Capture the cell that displays the provided text and extract its (x, y) central coordinate. 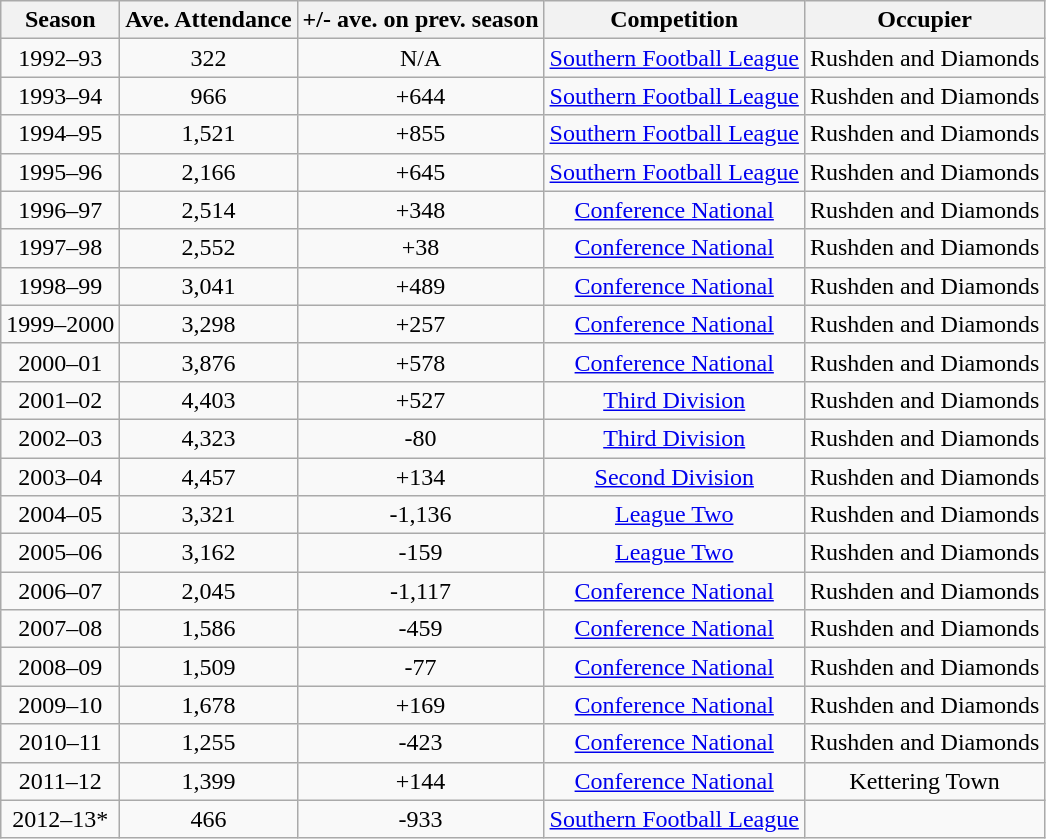
1,678 (208, 705)
2011–12 (60, 781)
+855 (420, 134)
4,403 (208, 400)
-77 (420, 667)
3,321 (208, 515)
-159 (420, 553)
2,514 (208, 210)
Second Division (674, 477)
2,166 (208, 172)
2003–04 (60, 477)
+134 (420, 477)
-1,136 (420, 515)
3,298 (208, 324)
Kettering Town (924, 781)
3,162 (208, 553)
2,552 (208, 248)
N/A (420, 58)
+38 (420, 248)
966 (208, 96)
2001–02 (60, 400)
1993–94 (60, 96)
1994–95 (60, 134)
1,509 (208, 667)
Competition (674, 20)
2006–07 (60, 591)
4,457 (208, 477)
2000–01 (60, 362)
3,876 (208, 362)
1999–2000 (60, 324)
2008–09 (60, 667)
3,041 (208, 286)
Occupier (924, 20)
1,586 (208, 629)
2010–11 (60, 743)
1992–93 (60, 58)
+578 (420, 362)
4,323 (208, 438)
466 (208, 819)
2012–13* (60, 819)
1997–98 (60, 248)
1996–97 (60, 210)
1995–96 (60, 172)
1998–99 (60, 286)
2007–08 (60, 629)
-933 (420, 819)
+527 (420, 400)
1,521 (208, 134)
-80 (420, 438)
+257 (420, 324)
+348 (420, 210)
2005–06 (60, 553)
2,045 (208, 591)
1,255 (208, 743)
+/- ave. on prev. season (420, 20)
Ave. Attendance (208, 20)
2002–03 (60, 438)
+144 (420, 781)
-1,117 (420, 591)
+644 (420, 96)
+169 (420, 705)
+645 (420, 172)
-423 (420, 743)
-459 (420, 629)
322 (208, 58)
1,399 (208, 781)
Season (60, 20)
2004–05 (60, 515)
+489 (420, 286)
2009–10 (60, 705)
